Detect which cell encompasses the target text, then output its (X, Y) center coordinate. 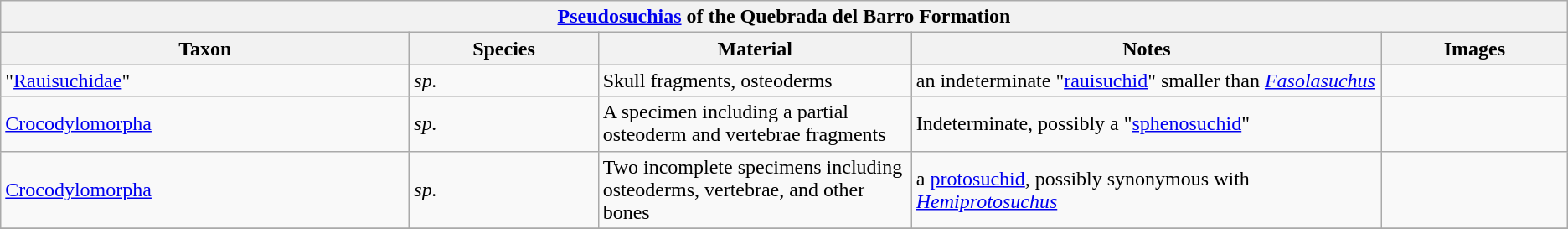
Species (504, 49)
Indeterminate, possibly a "sphenosuchid" (1146, 124)
Material (755, 49)
an indeterminate "rauisuchid" smaller than Fasolasuchus (1146, 81)
Pseudosuchias of the Quebrada del Barro Formation (784, 17)
Taxon (205, 49)
Two incomplete specimens including osteoderms, vertebrae, and other bones (755, 190)
Images (1474, 49)
a protosuchid, possibly synonymous with Hemiprotosuchus (1146, 190)
"Rauisuchidae" (205, 81)
Notes (1146, 49)
A specimen including a partial osteoderm and vertebrae fragments (755, 124)
Skull fragments, osteoderms (755, 81)
